Scan for the cell matching the given text and deliver its [x, y] coordinate at center. 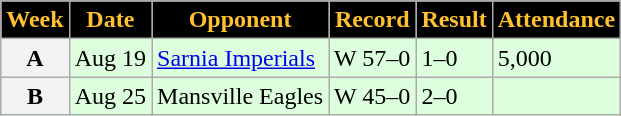
B [35, 96]
A [35, 58]
2–0 [454, 96]
1–0 [454, 58]
5,000 [556, 58]
Mansville Eagles [240, 96]
Aug 19 [110, 58]
Attendance [556, 20]
Date [110, 20]
Aug 25 [110, 96]
Sarnia Imperials [240, 58]
Opponent [240, 20]
W 57–0 [372, 58]
Record [372, 20]
Result [454, 20]
Week [35, 20]
W 45–0 [372, 96]
